Identify which cell holds the provided text, then report its [X, Y] central coordinate. 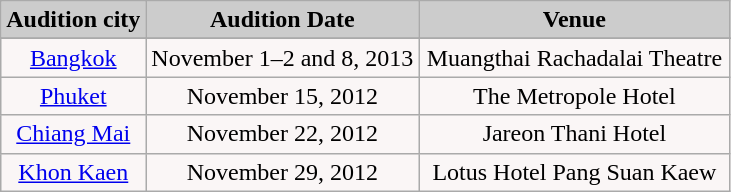
Muangthai Rachadalai Theatre [574, 58]
Khon Kaen [74, 172]
Audition Date [282, 20]
Chiang Mai [74, 134]
Bangkok [74, 58]
November 15, 2012 [282, 96]
November 29, 2012 [282, 172]
Lotus Hotel Pang Suan Kaew [574, 172]
Jareon Thani Hotel [574, 134]
The Metropole Hotel [574, 96]
Phuket [74, 96]
Venue [574, 20]
Audition city [74, 20]
November 22, 2012 [282, 134]
November 1–2 and 8, 2013 [282, 58]
